Find where the given text appears and provide that cell's center as (x, y) coordinate. 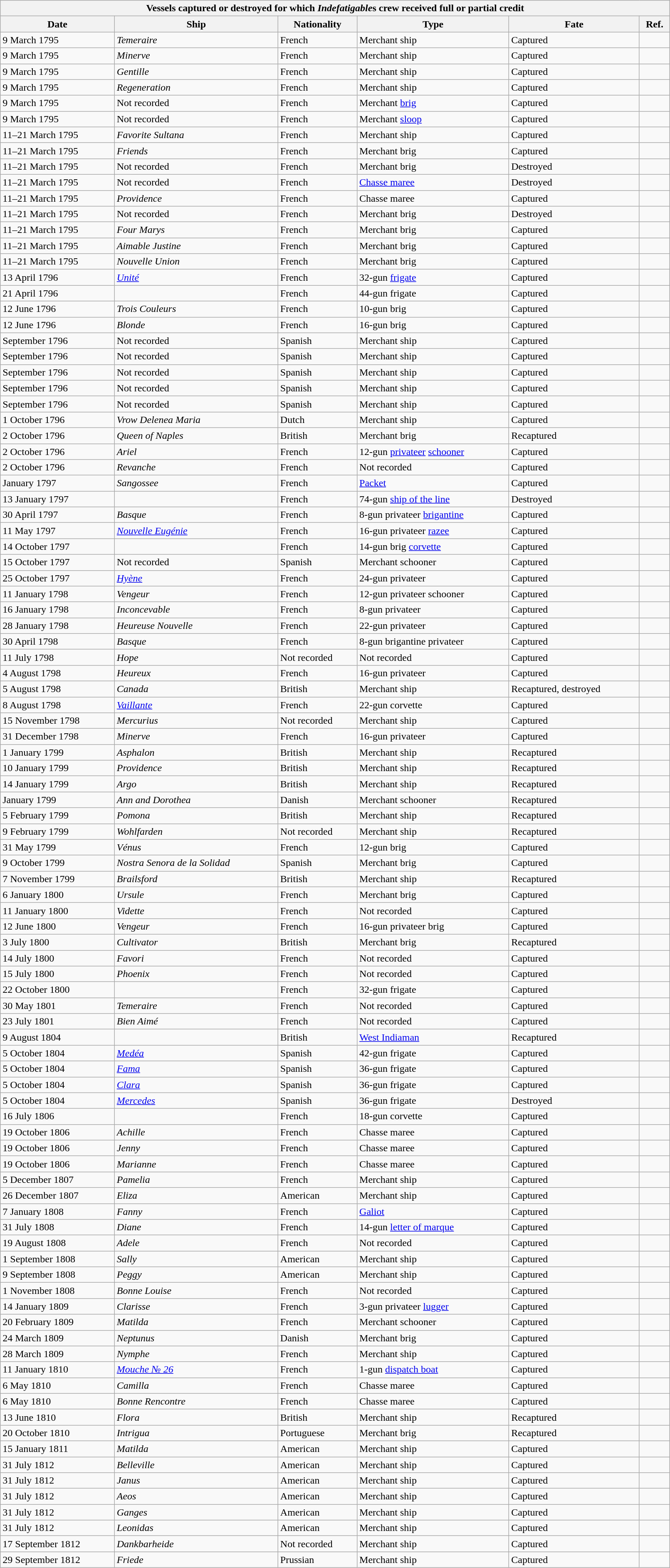
Dankbarheide (196, 1544)
Inconcevable (196, 610)
Ref. (655, 24)
6 January 1800 (57, 895)
Clara (196, 1085)
42-gun frigate (433, 1053)
14-gun letter of marque (433, 1227)
8-gun privateer (433, 610)
Blonde (196, 325)
Pamelia (196, 1180)
Queen of Naples (196, 435)
12 June 1800 (57, 926)
Intrigua (196, 1433)
Trois Couleurs (196, 309)
Aeos (196, 1496)
24 March 1809 (57, 1338)
Camilla (196, 1385)
Pomona (196, 816)
22-gun corvette (433, 705)
Portuguese (317, 1433)
January 1799 (57, 800)
Nouvelle Eugénie (196, 531)
Asphalon (196, 752)
1 October 1796 (57, 420)
Ariel (196, 451)
Aimable Justine (196, 246)
11 January 1800 (57, 910)
9 October 1799 (57, 863)
20 February 1809 (57, 1322)
Gentille (196, 72)
14 October 1797 (57, 547)
Diane (196, 1227)
Canada (196, 689)
Phoenix (196, 974)
Date (57, 24)
31 July 1808 (57, 1227)
Dutch (317, 420)
1 September 1808 (57, 1259)
Nostra Senora de la Solidad (196, 863)
Clarisse (196, 1306)
12-gun brig (433, 847)
Recaptured, destroyed (574, 689)
Revanche (196, 467)
Vidette (196, 910)
Fanny (196, 1212)
14 July 1800 (57, 958)
11 May 1797 (57, 531)
Sally (196, 1259)
Galiot (433, 1212)
28 March 1809 (57, 1354)
Regeneration (196, 87)
Nouvelle Union (196, 262)
Sangossee (196, 483)
5 August 1798 (57, 689)
20 October 1810 (57, 1433)
11 January 1798 (57, 594)
31 December 1798 (57, 737)
Mercurius (196, 721)
19 August 1808 (57, 1243)
10-gun brig (433, 309)
30 April 1798 (57, 641)
3-gun privateer lugger (433, 1306)
Unité (196, 277)
17 September 1812 (57, 1544)
Nymphe (196, 1354)
21 April 1796 (57, 293)
16-gun privateer razee (433, 531)
10 January 1799 (57, 768)
Flora (196, 1417)
8-gun privateer brigantine (433, 515)
Favori (196, 958)
13 January 1797 (57, 499)
Medéa (196, 1053)
Packet (433, 483)
16 January 1798 (57, 610)
30 April 1797 (57, 515)
West Indiaman (433, 1037)
Type (433, 24)
Cultivator (196, 942)
14 January 1809 (57, 1306)
16-gun privateer brig (433, 926)
15 November 1798 (57, 721)
Jenny (196, 1148)
Eliza (196, 1195)
8 August 1798 (57, 705)
Fama (196, 1069)
1 November 1808 (57, 1291)
Bonne Louise (196, 1291)
22-gun privateer (433, 626)
4 August 1798 (57, 673)
Brailsford (196, 879)
9 September 1808 (57, 1275)
5 December 1807 (57, 1180)
Favorite Sultana (196, 135)
Merchant sloop (433, 119)
16-gun brig (433, 325)
9 August 1804 (57, 1037)
11 January 1810 (57, 1370)
13 April 1796 (57, 277)
15 July 1800 (57, 974)
28 January 1798 (57, 626)
7 January 1808 (57, 1212)
29 September 1812 (57, 1560)
Adele (196, 1243)
25 October 1797 (57, 578)
Ganges (196, 1512)
Heureux (196, 673)
23 July 1801 (57, 1021)
Neptunus (196, 1338)
Mercedes (196, 1101)
3 July 1800 (57, 942)
15 January 1811 (57, 1449)
16 July 1806 (57, 1116)
January 1797 (57, 483)
5 February 1799 (57, 816)
13 June 1810 (57, 1417)
Bonne Rencontre (196, 1401)
Friede (196, 1560)
26 December 1807 (57, 1195)
15 October 1797 (57, 562)
Friends (196, 151)
Mouche № 26 (196, 1370)
30 May 1801 (57, 1006)
74-gun ship of the line (433, 499)
Ship (196, 24)
Vrow Delenea Maria (196, 420)
Wohlfarden (196, 831)
Ann and Dorothea (196, 800)
1 January 1799 (57, 752)
24-gun privateer (433, 578)
31 May 1799 (57, 847)
Vénus (196, 847)
9 February 1799 (57, 831)
Fate (574, 24)
Leonidas (196, 1528)
11 July 1798 (57, 657)
14 January 1799 (57, 784)
7 November 1799 (57, 879)
14-gun brig corvette (433, 547)
Hope (196, 657)
Heureuse Nouvelle (196, 626)
Vaillante (196, 705)
Nationality (317, 24)
18-gun corvette (433, 1116)
Achille (196, 1132)
Bien Aimé (196, 1021)
Belleville (196, 1464)
1-gun dispatch boat (433, 1370)
Four Marys (196, 230)
Janus (196, 1481)
8-gun brigantine privateer (433, 641)
22 October 1800 (57, 990)
Argo (196, 784)
Vessels captured or destroyed for which Indefatigables crew received full or partial credit (335, 8)
Marianne (196, 1164)
Prussian (317, 1560)
Hyène (196, 578)
Ursule (196, 895)
44-gun frigate (433, 293)
Peggy (196, 1275)
